Determine the [x, y] coordinate at the center of the cell enclosing the given text.  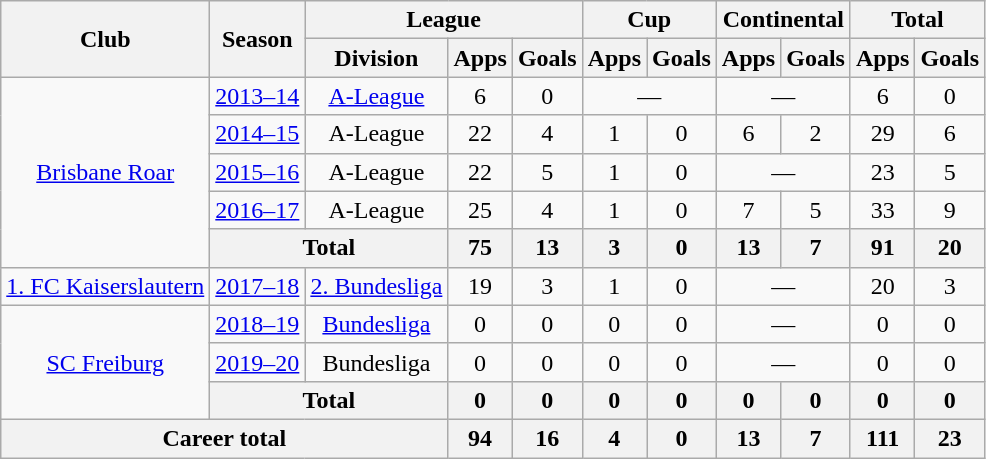
19 [480, 286]
League [444, 20]
SC Freiburg [106, 362]
Brisbane Roar [106, 172]
2018–19 [258, 324]
2014–15 [258, 134]
2015–16 [258, 172]
2019–20 [258, 362]
Club [106, 39]
94 [480, 438]
Season [258, 39]
2013–14 [258, 96]
25 [480, 210]
Division [376, 58]
16 [547, 438]
9 [950, 210]
75 [480, 248]
2016–17 [258, 210]
2017–18 [258, 286]
Continental [783, 20]
29 [882, 134]
Cup [649, 20]
33 [882, 210]
111 [882, 438]
Career total [224, 438]
2 [816, 134]
91 [882, 248]
2. Bundesliga [376, 286]
1. FC Kaiserslautern [106, 286]
